Return (X, Y) of the center of cell containing provided text 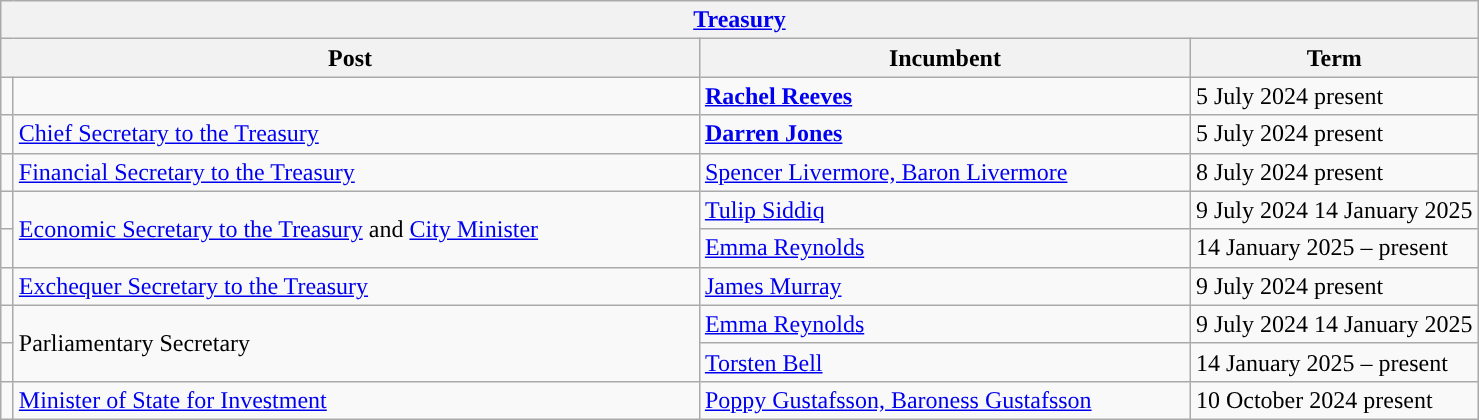
Treasury (740, 20)
10 October 2024 present (1334, 400)
Minister of State for Investment (356, 400)
9 July 2024 present (1334, 286)
Incumbent (944, 58)
Rachel Reeves (944, 96)
Poppy Gustafsson, Baroness Gustafsson (944, 400)
Tulip Siddiq (944, 210)
Torsten Bell (944, 362)
Financial Secretary to the Treasury (356, 172)
Exchequer Secretary to the Treasury (356, 286)
Chief Secretary to the Treasury (356, 134)
Term (1334, 58)
Post (350, 58)
Darren Jones (944, 134)
Parliamentary Secretary (356, 343)
Spencer Livermore, Baron Livermore (944, 172)
8 July 2024 present (1334, 172)
Economic Secretary to the Treasury and City Minister (356, 229)
James Murray (944, 286)
